Provide the (x, y) coordinate of the cell's center where the given text is located.  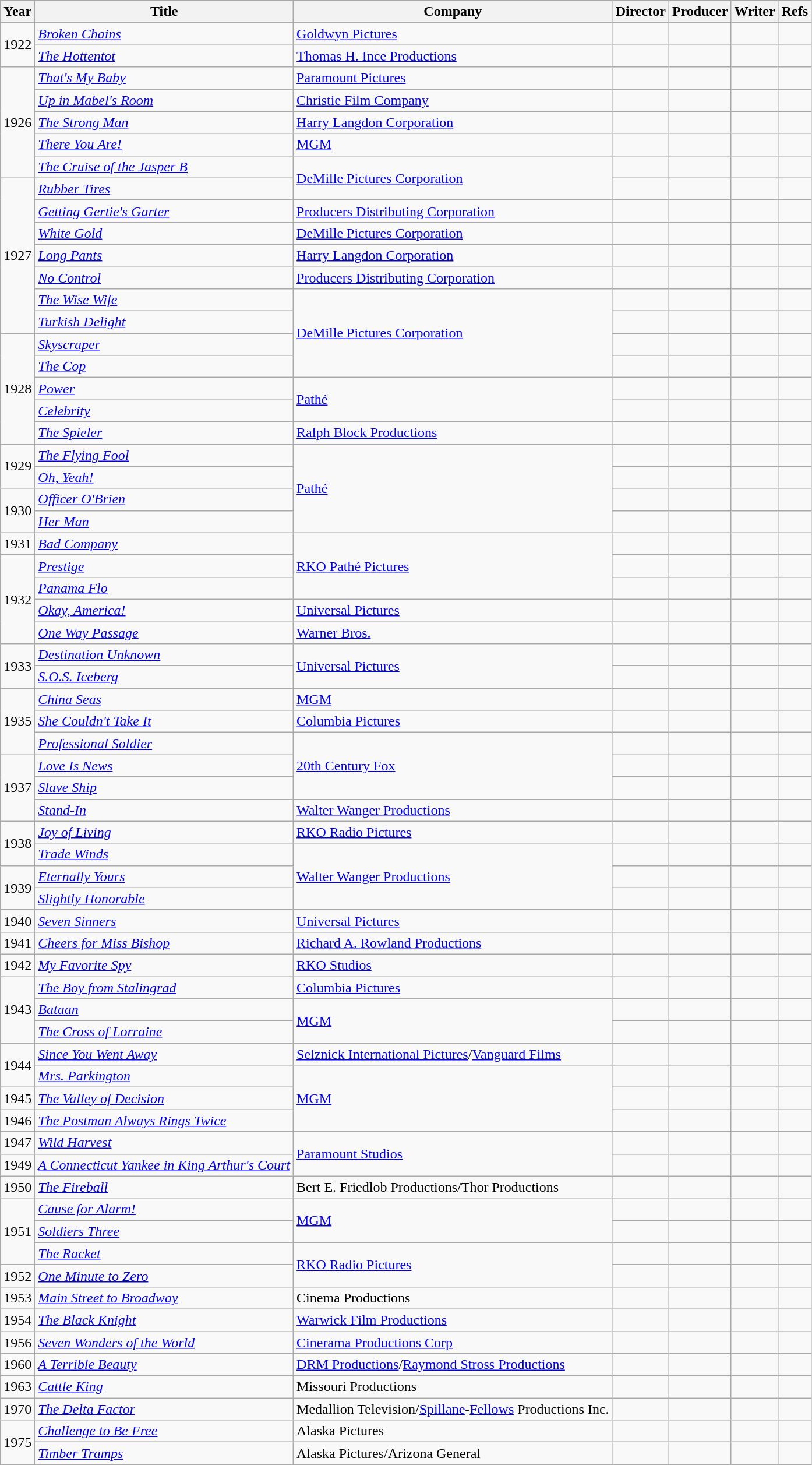
RKO Pathé Pictures (453, 566)
China Seas (164, 699)
Seven Sinners (164, 921)
Alaska Pictures (453, 1431)
1937 (17, 788)
1942 (17, 965)
Panama Flo (164, 588)
1932 (17, 599)
1935 (17, 721)
Timber Tramps (164, 1453)
S.O.S. Iceberg (164, 677)
Goldwyn Pictures (453, 34)
Paramount Studios (453, 1154)
1940 (17, 921)
The Delta Factor (164, 1409)
Seven Wonders of the World (164, 1342)
1943 (17, 1010)
1929 (17, 466)
A Connecticut Yankee in King Arthur's Court (164, 1165)
1960 (17, 1365)
Cattle King (164, 1387)
RKO Studios (453, 965)
The Wise Wife (164, 300)
The Valley of Decision (164, 1098)
Her Man (164, 522)
Broken Chains (164, 34)
1931 (17, 544)
There You Are! (164, 145)
Cinema Productions (453, 1298)
Stand-In (164, 810)
1975 (17, 1442)
The Black Knight (164, 1320)
One Minute to Zero (164, 1276)
Cinerama Productions Corp (453, 1342)
Company (453, 12)
Thomas H. Ince Productions (453, 56)
Getting Gertie's Garter (164, 211)
Turkish Delight (164, 322)
Slave Ship (164, 788)
Richard A. Rowland Productions (453, 943)
1930 (17, 510)
The Strong Man (164, 122)
1922 (17, 45)
1954 (17, 1320)
1949 (17, 1165)
Soldiers Three (164, 1231)
Title (164, 12)
One Way Passage (164, 632)
No Control (164, 278)
Alaska Pictures/Arizona General (453, 1453)
Mrs. Parkington (164, 1076)
Okay, America! (164, 610)
Rubber Tires (164, 189)
The Postman Always Rings Twice (164, 1121)
1941 (17, 943)
Year (17, 12)
1956 (17, 1342)
Bert E. Friedlob Productions/Thor Productions (453, 1187)
Bad Company (164, 544)
Eternally Yours (164, 876)
Skyscraper (164, 344)
1951 (17, 1231)
The Hottentot (164, 56)
Slightly Honorable (164, 899)
Paramount Pictures (453, 78)
Wild Harvest (164, 1143)
Prestige (164, 566)
Celebrity (164, 411)
Love Is News (164, 766)
She Couldn't Take It (164, 721)
1933 (17, 666)
Long Pants (164, 255)
Challenge to Be Free (164, 1431)
The Boy from Stalingrad (164, 988)
Christie Film Company (453, 100)
1970 (17, 1409)
Ralph Block Productions (453, 433)
A Terrible Beauty (164, 1365)
1963 (17, 1387)
DRM Productions/Raymond Stross Productions (453, 1365)
1945 (17, 1098)
The Flying Fool (164, 455)
Warwick Film Productions (453, 1320)
Refs (795, 12)
Writer (755, 12)
Director (641, 12)
1953 (17, 1298)
Medallion Television/Spillane-Fellows Productions Inc. (453, 1409)
The Fireball (164, 1187)
1952 (17, 1276)
The Cruise of the Jasper B (164, 167)
Up in Mabel's Room (164, 100)
1938 (17, 843)
White Gold (164, 233)
Producer (700, 12)
Professional Soldier (164, 744)
Bataan (164, 1010)
The Racket (164, 1253)
Main Street to Broadway (164, 1298)
Since You Went Away (164, 1054)
1947 (17, 1143)
1944 (17, 1065)
1950 (17, 1187)
The Cop (164, 367)
Selznick International Pictures/Vanguard Films (453, 1054)
1927 (17, 255)
Trade Winds (164, 854)
Destination Unknown (164, 655)
1928 (17, 389)
My Favorite Spy (164, 965)
Power (164, 389)
Cheers for Miss Bishop (164, 943)
1926 (17, 122)
The Cross of Lorraine (164, 1032)
Joy of Living (164, 832)
Missouri Productions (453, 1387)
The Spieler (164, 433)
Oh, Yeah! (164, 477)
That's My Baby (164, 78)
Cause for Alarm! (164, 1209)
Officer O'Brien (164, 499)
20th Century Fox (453, 766)
Warner Bros. (453, 632)
1939 (17, 888)
1946 (17, 1121)
